Return the (X, Y) coordinate for the center point of the cell that contains the specified text.  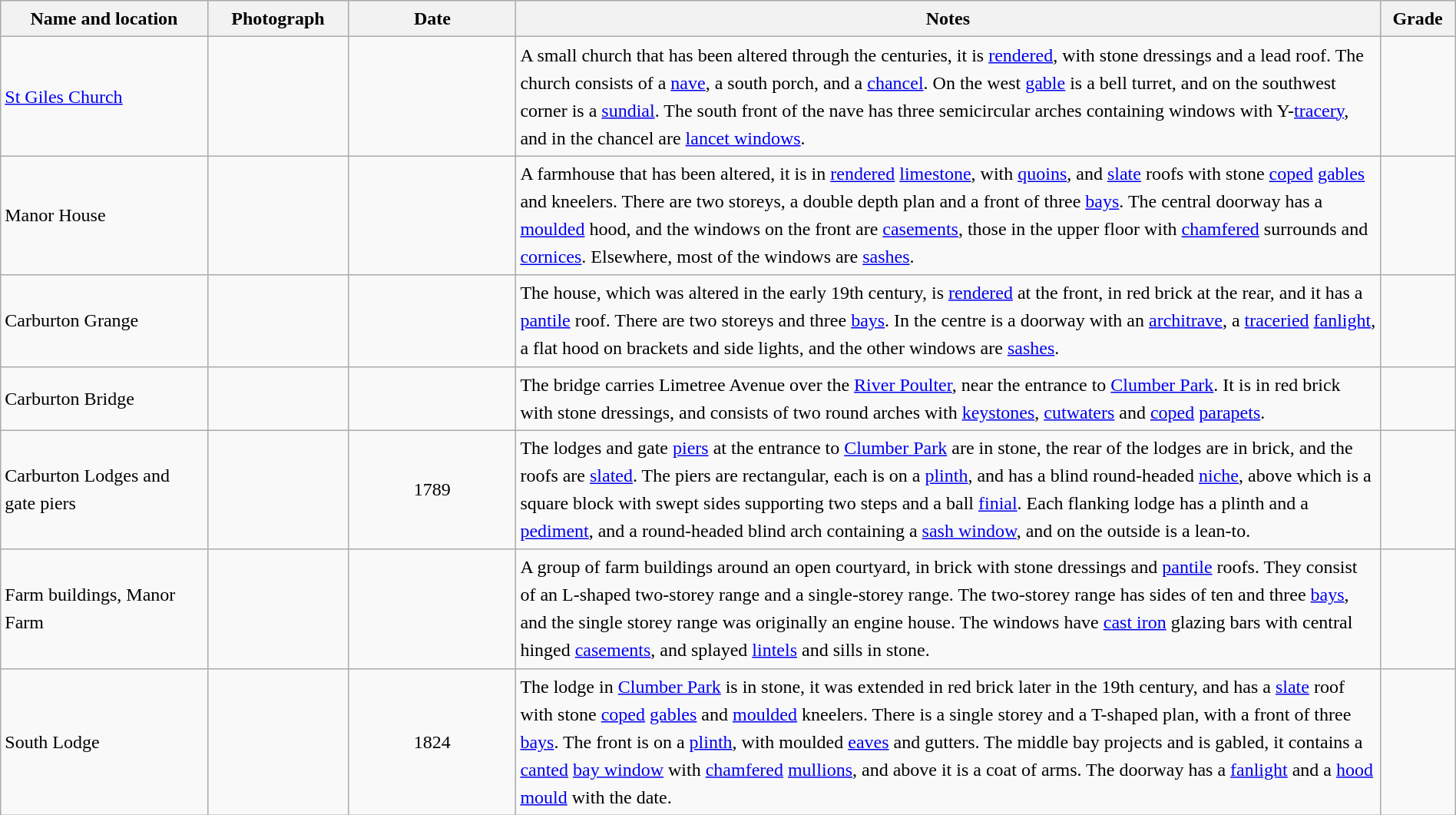
Date (432, 18)
Notes (948, 18)
Photograph (278, 18)
1789 (432, 490)
South Lodge (104, 742)
1824 (432, 742)
Grade (1418, 18)
Carburton Lodges and gate piers (104, 490)
St Giles Church (104, 97)
Manor House (104, 215)
Farm buildings, Manor Farm (104, 608)
Carburton Bridge (104, 398)
Name and location (104, 18)
Carburton Grange (104, 321)
